Capture the cell that displays the provided text and extract its (x, y) central coordinate. 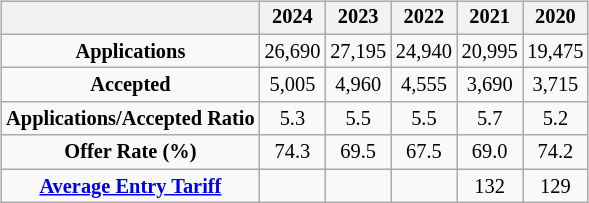
69.0 (490, 152)
5.2 (556, 119)
19,475 (556, 51)
4,960 (358, 85)
2020 (556, 18)
Offer Rate (%) (130, 152)
5.3 (293, 119)
Accepted (130, 85)
Applications (130, 51)
69.5 (358, 152)
5.7 (490, 119)
24,940 (424, 51)
74.2 (556, 152)
27,195 (358, 51)
2023 (358, 18)
2021 (490, 18)
2022 (424, 18)
3,690 (490, 85)
129 (556, 186)
67.5 (424, 152)
2024 (293, 18)
26,690 (293, 51)
20,995 (490, 51)
4,555 (424, 85)
Average Entry Tariff (130, 186)
5,005 (293, 85)
132 (490, 186)
74.3 (293, 152)
Applications/Accepted Ratio (130, 119)
3,715 (556, 85)
